Return [X, Y] of the center of cell containing provided text 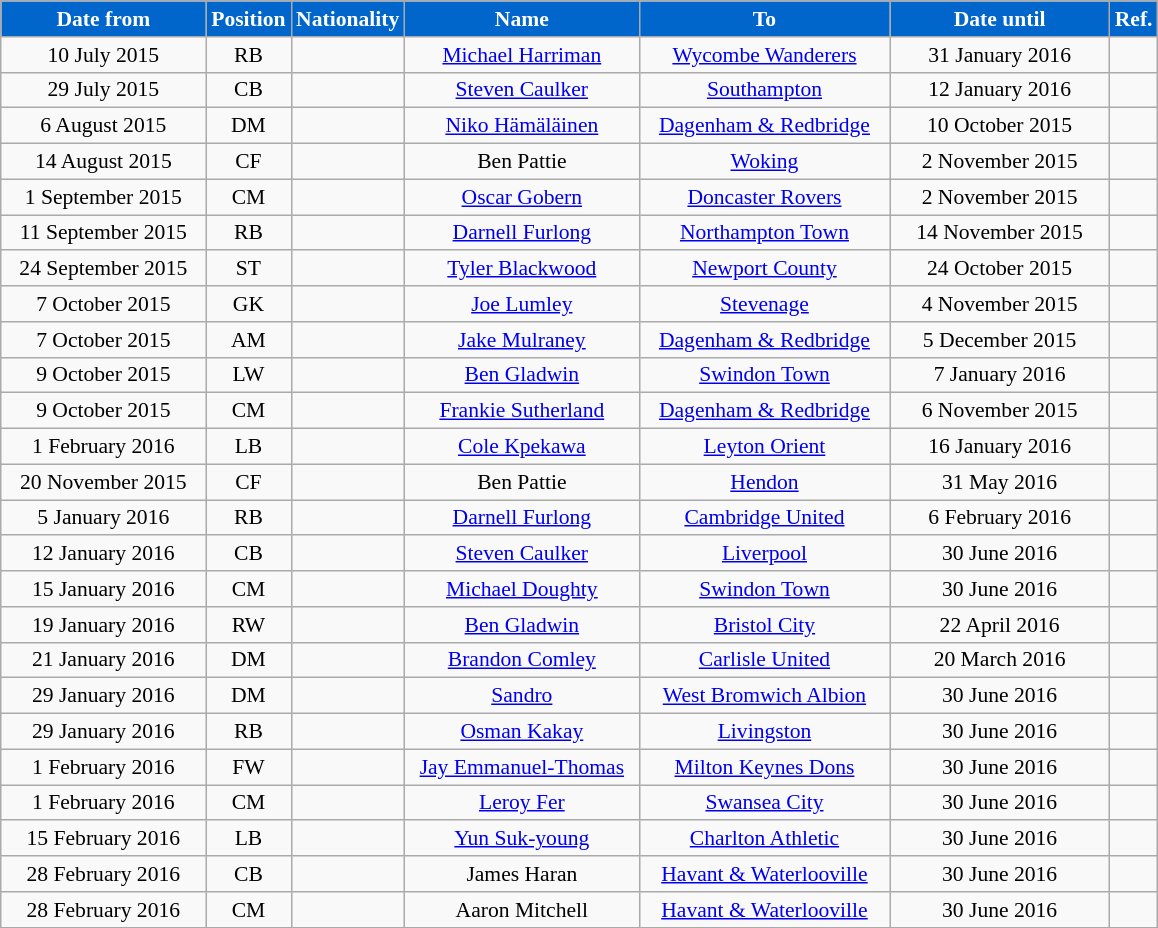
5 December 2015 [1000, 340]
Date from [104, 19]
Name [522, 19]
29 July 2015 [104, 90]
Bristol City [764, 625]
Ref. [1134, 19]
Michael Doughty [522, 589]
To [764, 19]
Tyler Blackwood [522, 269]
Frankie Sutherland [522, 411]
Hendon [764, 482]
Milton Keynes Dons [764, 767]
Wycombe Wanderers [764, 55]
Yun Suk-young [522, 839]
FW [248, 767]
7 January 2016 [1000, 375]
Swansea City [764, 803]
LW [248, 375]
Date until [1000, 19]
20 March 2016 [1000, 660]
5 January 2016 [104, 518]
ST [248, 269]
Charlton Athletic [764, 839]
20 November 2015 [104, 482]
Doncaster Rovers [764, 197]
Niko Hämäläinen [522, 126]
6 November 2015 [1000, 411]
Newport County [764, 269]
11 September 2015 [104, 233]
4 November 2015 [1000, 304]
Stevenage [764, 304]
24 September 2015 [104, 269]
10 July 2015 [104, 55]
Leroy Fer [522, 803]
Osman Kakay [522, 732]
Position [248, 19]
Aaron Mitchell [522, 910]
24 October 2015 [1000, 269]
Jay Emmanuel-Thomas [522, 767]
19 January 2016 [104, 625]
GK [248, 304]
Oscar Gobern [522, 197]
Brandon Comley [522, 660]
22 April 2016 [1000, 625]
AM [248, 340]
Joe Lumley [522, 304]
6 February 2016 [1000, 518]
Northampton Town [764, 233]
Nationality [348, 19]
Livingston [764, 732]
Woking [764, 162]
West Bromwich Albion [764, 696]
Southampton [764, 90]
31 May 2016 [1000, 482]
Cambridge United [764, 518]
6 August 2015 [104, 126]
15 February 2016 [104, 839]
10 October 2015 [1000, 126]
14 November 2015 [1000, 233]
Liverpool [764, 554]
14 August 2015 [104, 162]
Jake Mulraney [522, 340]
16 January 2016 [1000, 447]
Leyton Orient [764, 447]
Carlisle United [764, 660]
21 January 2016 [104, 660]
31 January 2016 [1000, 55]
15 January 2016 [104, 589]
Michael Harriman [522, 55]
RW [248, 625]
James Haran [522, 874]
Cole Kpekawa [522, 447]
Sandro [522, 696]
1 September 2015 [104, 197]
